Return [x, y] of the center of cell containing provided text 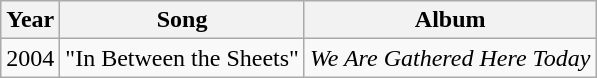
We Are Gathered Here Today [450, 58]
"In Between the Sheets" [182, 58]
2004 [30, 58]
Song [182, 20]
Year [30, 20]
Album [450, 20]
